Return the (x, y) coordinate for the center point of the cell that contains the specified text.  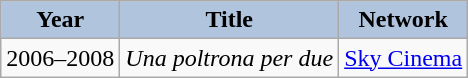
Network (404, 20)
Title (230, 20)
2006–2008 (60, 58)
Sky Cinema (404, 58)
Year (60, 20)
Una poltrona per due (230, 58)
